Identify which cell holds the provided text, then report its (x, y) central coordinate. 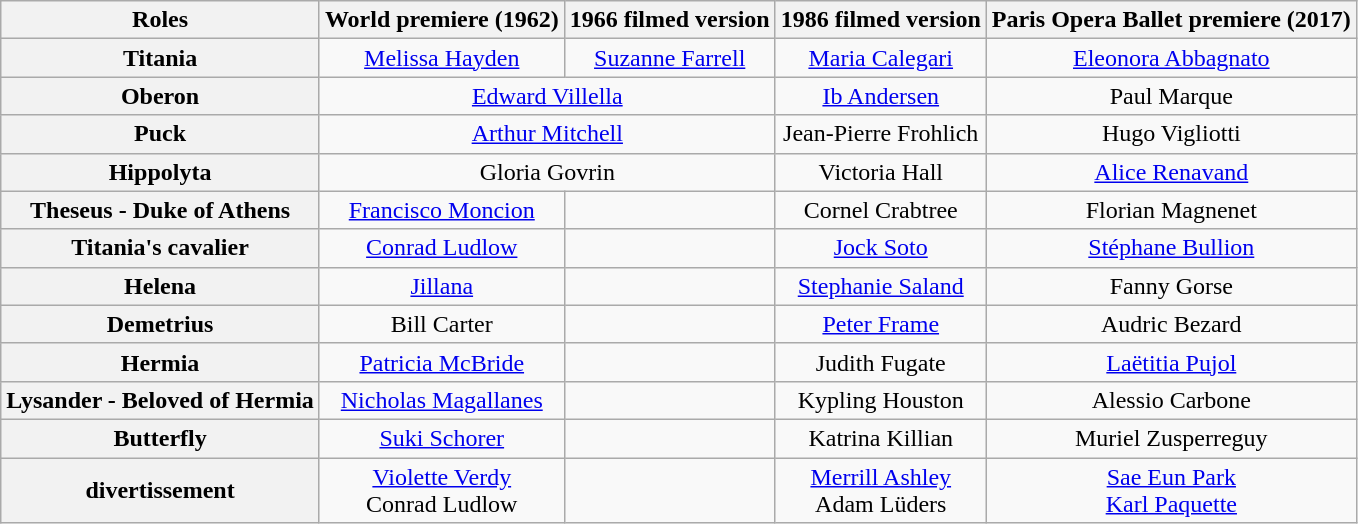
Roles (160, 20)
Maria Calegari (880, 58)
Victoria Hall (880, 172)
Jock Soto (880, 248)
Butterfly (160, 438)
Cornel Crabtree (880, 210)
Judith Fugate (880, 362)
Laëtitia Pujol (1171, 362)
Alice Renavand (1171, 172)
Bill Carter (442, 324)
Ib Andersen (880, 96)
Florian Magnenet (1171, 210)
Hippolyta (160, 172)
Oberon (160, 96)
Titania (160, 58)
Sae Eun ParkKarl Paquette (1171, 490)
Lysander - Beloved of Hermia (160, 400)
Melissa Hayden (442, 58)
Suzanne Farrell (670, 58)
Titania's cavalier (160, 248)
Puck (160, 134)
Merrill AshleyAdam Lüders (880, 490)
Stephanie Saland (880, 286)
Suki Schorer (442, 438)
Fanny Gorse (1171, 286)
Stéphane Bullion (1171, 248)
Katrina Killian (880, 438)
Francisco Moncion (442, 210)
Peter Frame (880, 324)
Jean-Pierre Frohlich (880, 134)
Theseus - Duke of Athens (160, 210)
Jillana (442, 286)
Helena (160, 286)
Alessio Carbone (1171, 400)
Nicholas Magallanes (442, 400)
Hugo Vigliotti (1171, 134)
Hermia (160, 362)
Arthur Mitchell (547, 134)
Paul Marque (1171, 96)
1986 filmed version (880, 20)
divertissement (160, 490)
Eleonora Abbagnato (1171, 58)
Demetrius (160, 324)
Edward Villella (547, 96)
Paris Opera Ballet premiere (2017) (1171, 20)
Violette VerdyConrad Ludlow (442, 490)
Gloria Govrin (547, 172)
Muriel Zusperreguy (1171, 438)
Kypling Houston (880, 400)
Patricia McBride (442, 362)
Conrad Ludlow (442, 248)
1966 filmed version (670, 20)
Audric Bezard (1171, 324)
World premiere (1962) (442, 20)
